Detect which cell encompasses the target text, then output its (x, y) center coordinate. 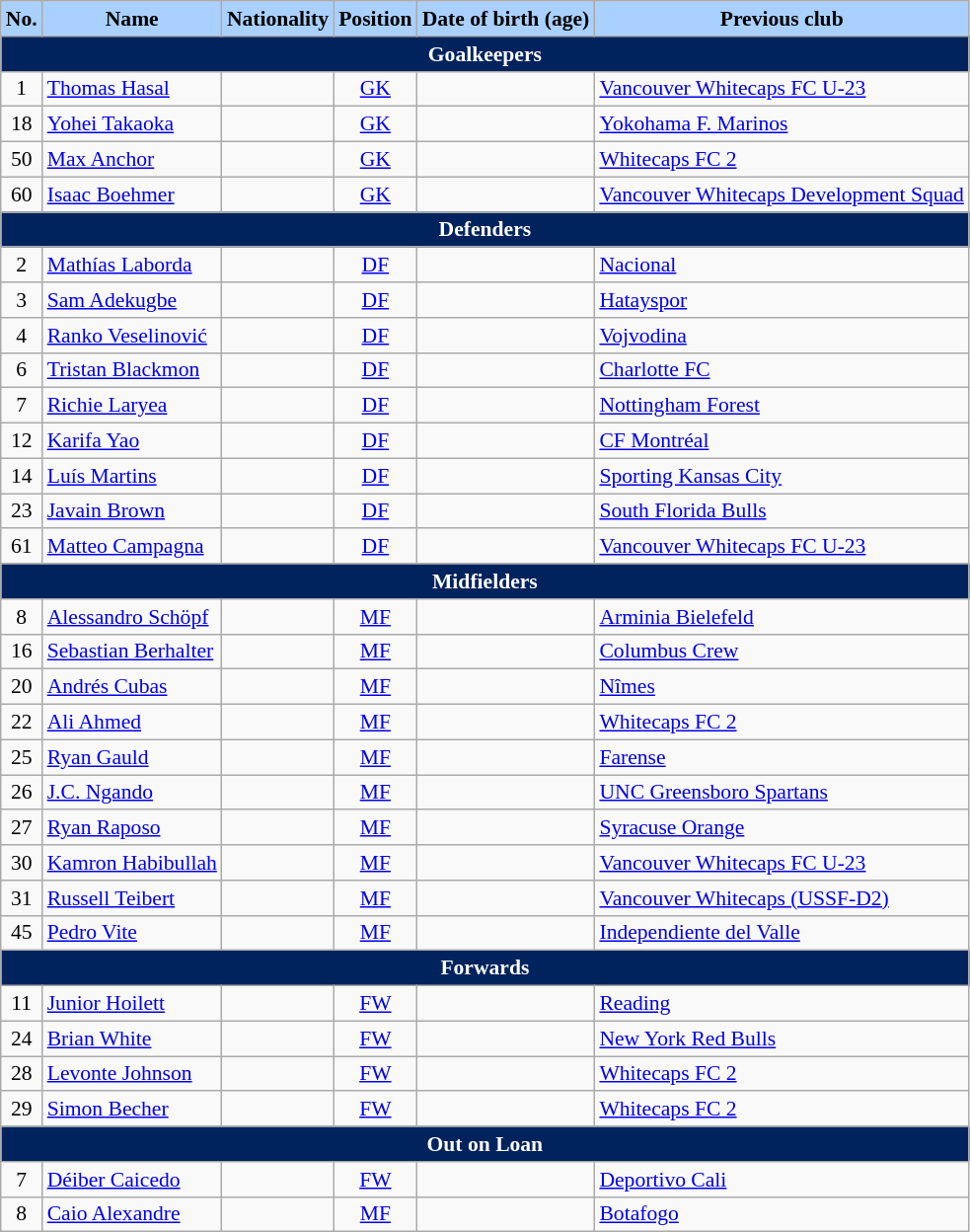
Forwards (485, 968)
50 (22, 160)
26 (22, 793)
Nottingham Forest (782, 406)
Javain Brown (132, 511)
Nîmes (782, 687)
Date of birth (age) (506, 19)
Deportivo Cali (782, 1180)
Kamron Habibullah (132, 863)
Russell Teibert (132, 898)
23 (22, 511)
Tristan Blackmon (132, 370)
45 (22, 933)
Botafogo (782, 1214)
4 (22, 336)
Matteo Campagna (132, 547)
Karifa Yao (132, 441)
2 (22, 266)
Charlotte FC (782, 370)
Name (132, 19)
Vancouver Whitecaps (USSF-D2) (782, 898)
UNC Greensboro Spartans (782, 793)
11 (22, 1004)
Yokohama F. Marinos (782, 124)
Yohei Takaoka (132, 124)
60 (22, 194)
Sam Adekugbe (132, 300)
Independiente del Valle (782, 933)
Luís Martins (132, 476)
Vancouver Whitecaps Development Squad (782, 194)
Ryan Raposo (132, 828)
Arminia Bielefeld (782, 617)
Déiber Caicedo (132, 1180)
Hatayspor (782, 300)
Caio Alexandre (132, 1214)
J.C. Ngando (132, 793)
Simon Becher (132, 1110)
No. (22, 19)
3 (22, 300)
28 (22, 1074)
Midfielders (485, 581)
24 (22, 1039)
Sebastian Berhalter (132, 652)
61 (22, 547)
Andrés Cubas (132, 687)
CF Montréal (782, 441)
Pedro Vite (132, 933)
Isaac Boehmer (132, 194)
Previous club (782, 19)
Goalkeepers (485, 54)
Mathías Laborda (132, 266)
Columbus Crew (782, 652)
Out on Loan (485, 1144)
27 (22, 828)
Nacional (782, 266)
14 (22, 476)
Brian White (132, 1039)
30 (22, 863)
New York Red Bulls (782, 1039)
29 (22, 1110)
Thomas Hasal (132, 89)
South Florida Bulls (782, 511)
18 (22, 124)
12 (22, 441)
1 (22, 89)
Max Anchor (132, 160)
Defenders (485, 230)
Ranko Veselinović (132, 336)
6 (22, 370)
16 (22, 652)
Position (375, 19)
Vojvodina (782, 336)
Levonte Johnson (132, 1074)
Reading (782, 1004)
25 (22, 757)
Farense (782, 757)
Ryan Gauld (132, 757)
Sporting Kansas City (782, 476)
22 (22, 723)
31 (22, 898)
Nationality (278, 19)
Syracuse Orange (782, 828)
Junior Hoilett (132, 1004)
Ali Ahmed (132, 723)
20 (22, 687)
Alessandro Schöpf (132, 617)
Richie Laryea (132, 406)
